Find where the given text appears and provide that cell's center as (X, Y) coordinate. 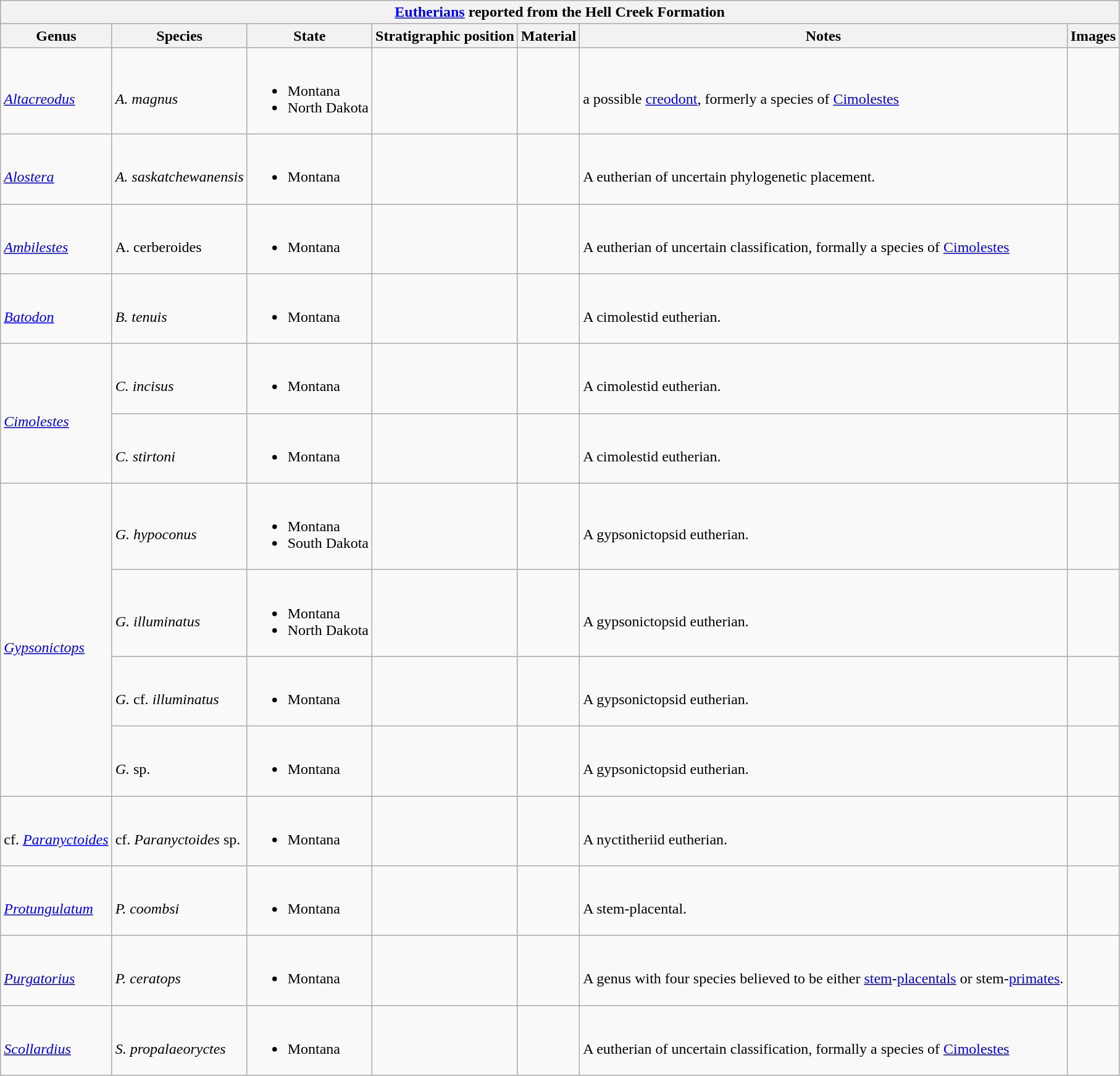
Altacreodus (56, 91)
G. hypoconus (179, 526)
Protungulatum (56, 901)
Ambilestes (56, 238)
Cimolestes (56, 413)
A. saskatchewanensis (179, 169)
Alostera (56, 169)
P. ceratops (179, 971)
Scollardius (56, 1040)
G. sp. (179, 761)
B. tenuis (179, 309)
A. cerberoides (179, 238)
Material (548, 36)
S. propalaeoryctes (179, 1040)
C. stirtoni (179, 448)
Gypsonictops (56, 639)
G. illuminatus (179, 613)
Notes (824, 36)
Purgatorius (56, 971)
Stratigraphic position (445, 36)
A stem-placental. (824, 901)
A genus with four species believed to be either stem-placentals or stem-primates. (824, 971)
Images (1093, 36)
A. magnus (179, 91)
P. coombsi (179, 901)
MontanaSouth Dakota (309, 526)
cf. Paranyctoides (56, 830)
Batodon (56, 309)
G. cf. illuminatus (179, 691)
C. incisus (179, 378)
State (309, 36)
A eutherian of uncertain phylogenetic placement. (824, 169)
A nyctitheriid eutherian. (824, 830)
Genus (56, 36)
Species (179, 36)
cf. Paranyctoides sp. (179, 830)
a possible creodont, formerly a species of Cimolestes (824, 91)
Eutherians reported from the Hell Creek Formation (560, 12)
